Identify which cell holds the provided text, then report its (X, Y) central coordinate. 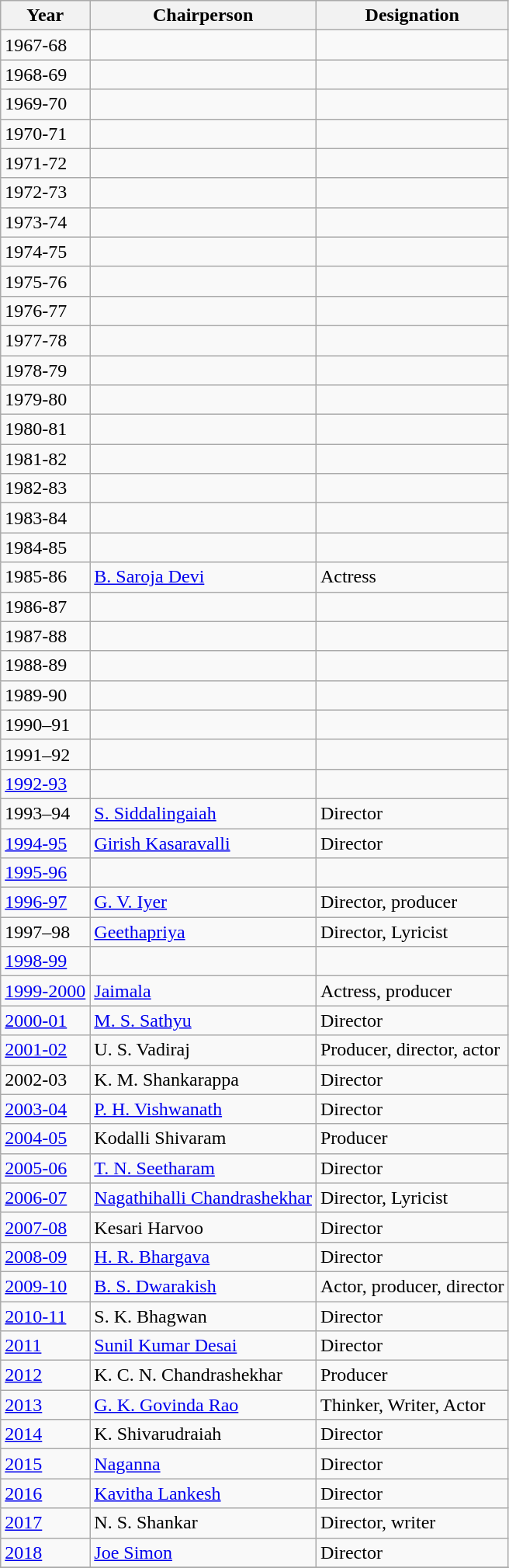
1982-83 (45, 488)
1974-75 (45, 252)
1989-90 (45, 695)
1970-71 (45, 134)
1986-87 (45, 607)
Girish Kasaravalli (203, 843)
1971-72 (45, 163)
1985-86 (45, 577)
1972-73 (45, 193)
1996-97 (45, 902)
1984-85 (45, 548)
1980-81 (45, 429)
G. K. Govinda Rao (203, 1405)
2011 (45, 1346)
Actress, producer (412, 991)
2009-10 (45, 1286)
1990–91 (45, 725)
1983-84 (45, 518)
1991–92 (45, 754)
M. S. Sathyu (203, 1020)
1979-80 (45, 400)
K. Shivarudraiah (203, 1434)
1973-74 (45, 222)
1969-70 (45, 104)
1995-96 (45, 873)
Actor, producer, director (412, 1286)
2016 (45, 1493)
1967-68 (45, 45)
1993–94 (45, 813)
2018 (45, 1552)
1992-93 (45, 784)
U. S. Vadiraj (203, 1050)
Kesari Harvoo (203, 1227)
1998-99 (45, 961)
T. N. Seetharam (203, 1168)
Joe Simon (203, 1552)
1975-76 (45, 281)
2017 (45, 1523)
Naganna (203, 1464)
Designation (412, 16)
Kodalli Shivaram (203, 1139)
2000-01 (45, 1020)
Geethapriya (203, 932)
Chairperson (203, 16)
1999-2000 (45, 991)
1987-88 (45, 636)
K. C. N. Chandrashekhar (203, 1375)
1994-95 (45, 843)
B. Saroja Devi (203, 577)
H. R. Bhargava (203, 1257)
2013 (45, 1405)
1997–98 (45, 932)
2010-11 (45, 1316)
Thinker, Writer, Actor (412, 1405)
S. Siddalingaiah (203, 813)
2012 (45, 1375)
Director, writer (412, 1523)
Actress (412, 577)
Kavitha Lankesh (203, 1493)
2007-08 (45, 1227)
1978-79 (45, 370)
2005-06 (45, 1168)
Producer, director, actor (412, 1050)
S. K. Bhagwan (203, 1316)
1977-78 (45, 340)
2004-05 (45, 1139)
1988-89 (45, 666)
Nagathihalli Chandrashekhar (203, 1198)
2014 (45, 1434)
2008-09 (45, 1257)
B. S. Dwarakish (203, 1286)
2001-02 (45, 1050)
Sunil Kumar Desai (203, 1346)
2003-04 (45, 1109)
2006-07 (45, 1198)
Director, producer (412, 902)
N. S. Shankar (203, 1523)
1976-77 (45, 311)
1981-82 (45, 459)
2002-03 (45, 1080)
1968-69 (45, 75)
G. V. Iyer (203, 902)
Year (45, 16)
P. H. Vishwanath (203, 1109)
K. M. Shankarappa (203, 1080)
Jaimala (203, 991)
2015 (45, 1464)
